Locate the cell with the specified text and output its (X, Y) center coordinate. 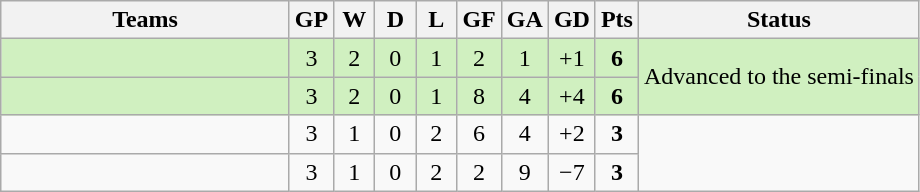
+4 (572, 96)
Teams (146, 20)
+1 (572, 58)
8 (479, 96)
9 (524, 172)
Status (778, 20)
Pts (616, 20)
W (354, 20)
GA (524, 20)
+2 (572, 134)
−7 (572, 172)
Advanced to the semi-finals (778, 77)
GF (479, 20)
GP (311, 20)
GD (572, 20)
L (436, 20)
D (396, 20)
